Determine the [X, Y] coordinate at the center of the cell enclosing the given text.  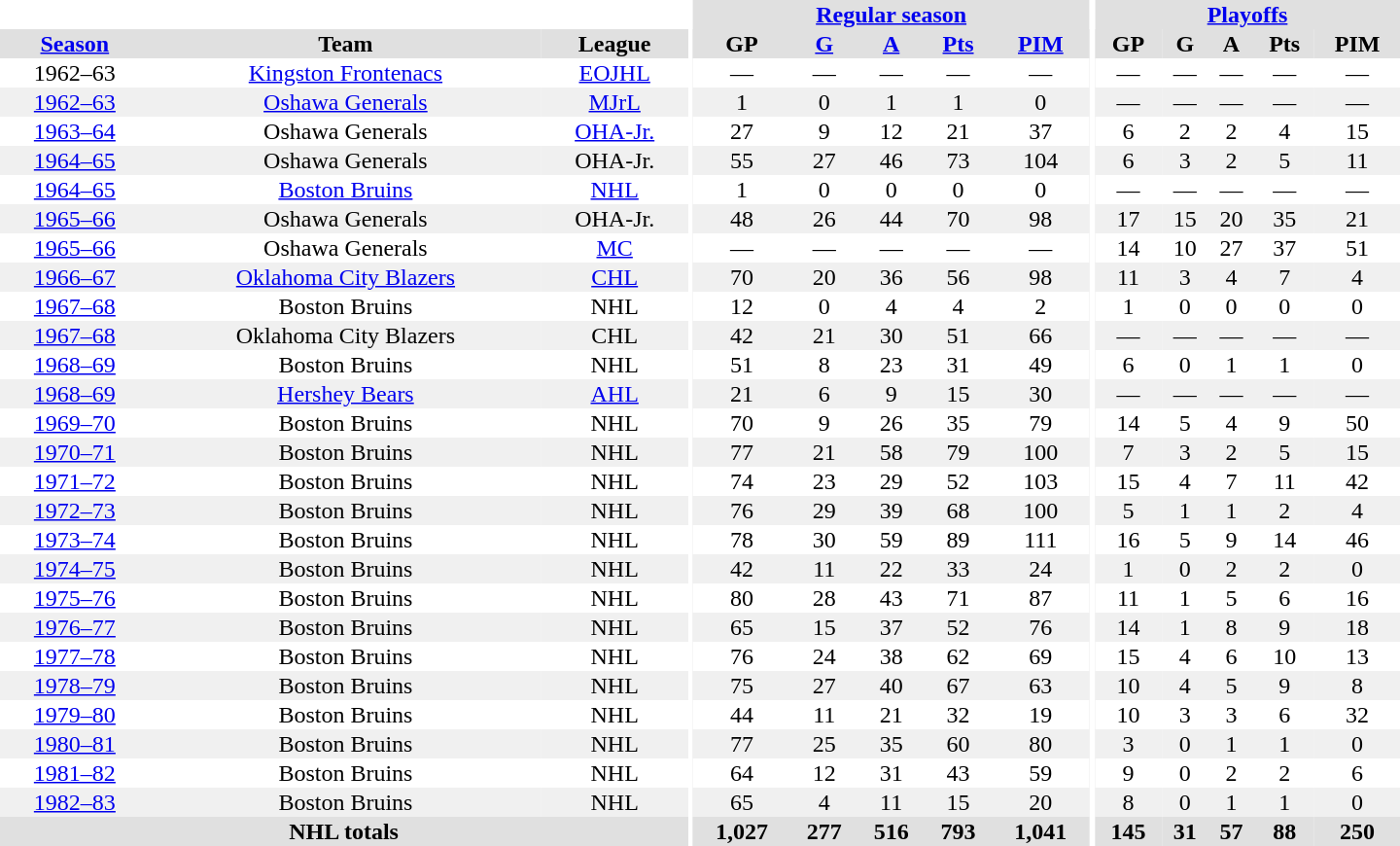
13 [1357, 656]
AHL [614, 394]
78 [743, 540]
1970–71 [75, 452]
57 [1232, 831]
36 [891, 277]
1981–82 [75, 773]
48 [743, 219]
1972–73 [75, 511]
1963–64 [75, 131]
18 [1357, 627]
Kingston Frontenacs [346, 73]
60 [959, 744]
67 [959, 686]
1976–77 [75, 627]
74 [743, 481]
EOJHL [614, 73]
Season [75, 44]
1,041 [1040, 831]
69 [1040, 656]
87 [1040, 598]
66 [1040, 335]
75 [743, 686]
1969–70 [75, 423]
1971–72 [75, 481]
1966–67 [75, 277]
28 [824, 598]
Team [346, 44]
111 [1040, 540]
58 [891, 452]
1977–78 [75, 656]
1,027 [743, 831]
88 [1284, 831]
Playoffs [1247, 15]
50 [1357, 423]
49 [1040, 365]
1982–83 [75, 802]
1973–74 [75, 540]
516 [891, 831]
793 [959, 831]
71 [959, 598]
38 [891, 656]
1979–80 [75, 715]
73 [959, 160]
56 [959, 277]
22 [891, 569]
64 [743, 773]
1978–79 [75, 686]
63 [1040, 686]
25 [824, 744]
277 [824, 831]
103 [1040, 481]
55 [743, 160]
1974–75 [75, 569]
89 [959, 540]
40 [891, 686]
250 [1357, 831]
39 [891, 511]
NHL totals [344, 831]
19 [1040, 715]
MJrL [614, 102]
Regular season [892, 15]
1980–81 [75, 744]
104 [1040, 160]
Hershey Bears [346, 394]
17 [1128, 219]
62 [959, 656]
68 [959, 511]
145 [1128, 831]
League [614, 44]
MC [614, 248]
33 [959, 569]
1975–76 [75, 598]
